Determine the (X, Y) coordinate at the center of the cell enclosing the given text.  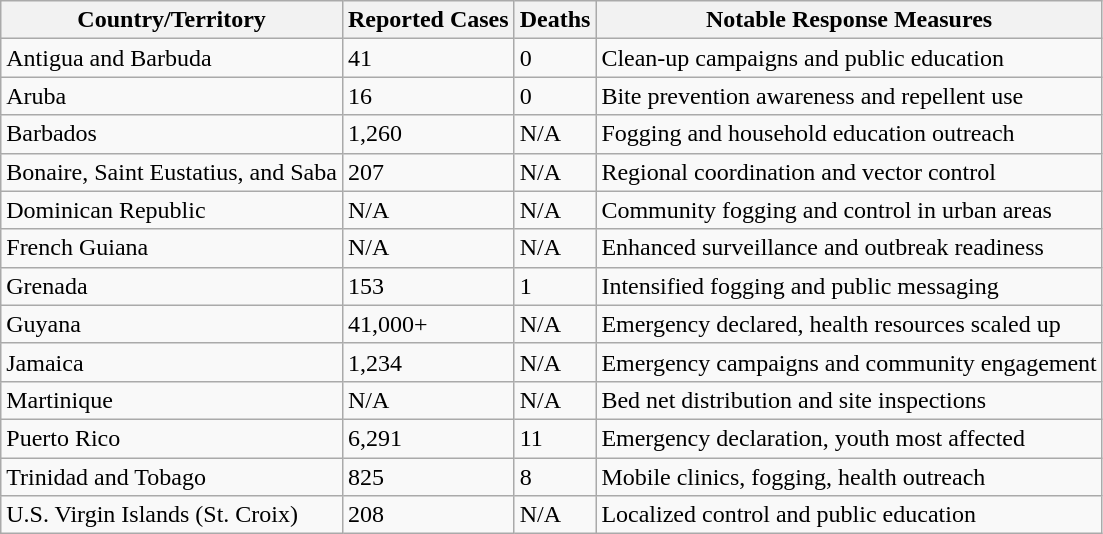
153 (428, 286)
Bite prevention awareness and repellent use (849, 96)
Localized control and public education (849, 515)
Martinique (172, 400)
Community fogging and control in urban areas (849, 210)
Trinidad and Tobago (172, 477)
Dominican Republic (172, 210)
Emergency declared, health resources scaled up (849, 324)
1,260 (428, 134)
Reported Cases (428, 20)
Fogging and household education outreach (849, 134)
Country/Territory (172, 20)
Notable Response Measures (849, 20)
Jamaica (172, 362)
8 (555, 477)
207 (428, 172)
Grenada (172, 286)
Bonaire, Saint Eustatius, and Saba (172, 172)
Antigua and Barbuda (172, 58)
Regional coordination and vector control (849, 172)
Guyana (172, 324)
Clean-up campaigns and public education (849, 58)
Deaths (555, 20)
825 (428, 477)
1,234 (428, 362)
6,291 (428, 438)
French Guiana (172, 248)
16 (428, 96)
Enhanced surveillance and outbreak readiness (849, 248)
Intensified fogging and public messaging (849, 286)
Barbados (172, 134)
11 (555, 438)
41,000+ (428, 324)
208 (428, 515)
Emergency campaigns and community engagement (849, 362)
Aruba (172, 96)
Bed net distribution and site inspections (849, 400)
Emergency declaration, youth most affected (849, 438)
41 (428, 58)
Mobile clinics, fogging, health outreach (849, 477)
1 (555, 286)
U.S. Virgin Islands (St. Croix) (172, 515)
Puerto Rico (172, 438)
